Capture the cell that displays the provided text and extract its [X, Y] central coordinate. 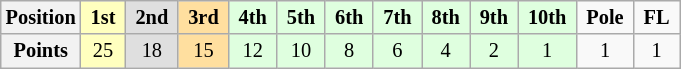
8 [349, 51]
9th [494, 17]
2 [494, 51]
4th [253, 17]
8th [446, 17]
2nd [152, 17]
3rd [203, 17]
12 [253, 51]
Pole [604, 17]
4 [446, 51]
7th [397, 17]
6th [349, 17]
25 [104, 51]
1st [104, 17]
Position [41, 17]
15 [203, 51]
Points [41, 51]
10th [547, 17]
6 [397, 51]
10 [301, 51]
18 [152, 51]
5th [301, 17]
FL [657, 17]
